Locate the cell with the specified text and output its (x, y) center coordinate. 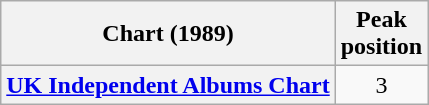
UK Independent Albums Chart (168, 85)
Chart (1989) (168, 34)
3 (381, 85)
Peakposition (381, 34)
